Capture the cell that displays the provided text and extract its [x, y] central coordinate. 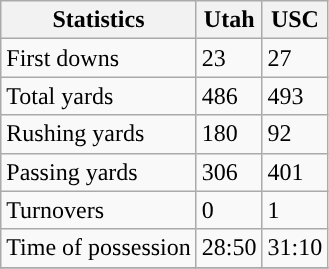
1 [295, 210]
First downs [99, 58]
306 [229, 172]
Utah [229, 20]
28:50 [229, 248]
0 [229, 210]
92 [295, 134]
401 [295, 172]
USC [295, 20]
Rushing yards [99, 134]
Time of possession [99, 248]
23 [229, 58]
180 [229, 134]
27 [295, 58]
493 [295, 96]
486 [229, 96]
Turnovers [99, 210]
Statistics [99, 20]
Passing yards [99, 172]
Total yards [99, 96]
31:10 [295, 248]
